Identify which cell holds the provided text, then report its (x, y) central coordinate. 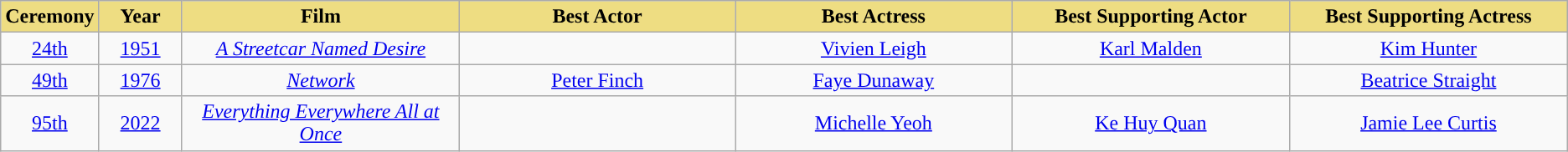
Ke Huy Quan (1151, 124)
24th (50, 48)
49th (50, 80)
Everything Everywhere All at Once (320, 124)
Faye Dunaway (874, 80)
Karl Malden (1151, 48)
95th (50, 124)
Michelle Yeoh (874, 124)
2022 (141, 124)
Beatrice Straight (1429, 80)
Best Actor (598, 17)
Best Supporting Actress (1429, 17)
Ceremony (50, 17)
1951 (141, 48)
Kim Hunter (1429, 48)
Best Supporting Actor (1151, 17)
Film (320, 17)
Best Actress (874, 17)
Vivien Leigh (874, 48)
A Streetcar Named Desire (320, 48)
1976 (141, 80)
Jamie Lee Curtis (1429, 124)
Peter Finch (598, 80)
Year (141, 17)
Network (320, 80)
